From the cell containing the given text, extract its center point as (X, Y) coordinate. 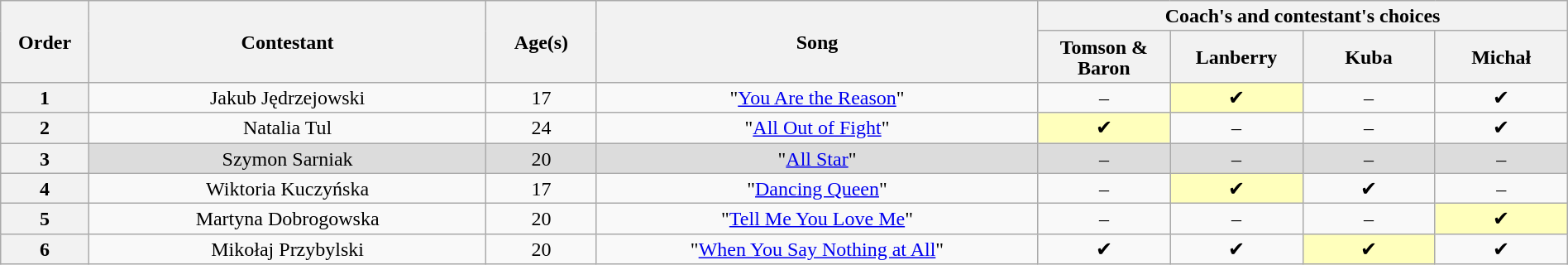
1 (45, 98)
Mikołaj Przybylski (287, 248)
Michał (1501, 56)
4 (45, 189)
"Tell Me You Love Me" (817, 219)
Martyna Dobrogowska (287, 219)
"Dancing Queen" (817, 189)
Szymon Sarniak (287, 157)
24 (541, 128)
"All Star" (817, 157)
Song (817, 41)
6 (45, 248)
5 (45, 219)
Tomson & Baron (1104, 56)
"All Out of Fight" (817, 128)
2 (45, 128)
Natalia Tul (287, 128)
"You Are the Reason" (817, 98)
Order (45, 41)
"When You Say Nothing at All" (817, 248)
3 (45, 157)
Jakub Jędrzejowski (287, 98)
Wiktoria Kuczyńska (287, 189)
Contestant (287, 41)
Kuba (1369, 56)
Lanberry (1236, 56)
Age(s) (541, 41)
Coach's and contestant's choices (1303, 17)
